From the cell containing the given text, extract its center point as [X, Y] coordinate. 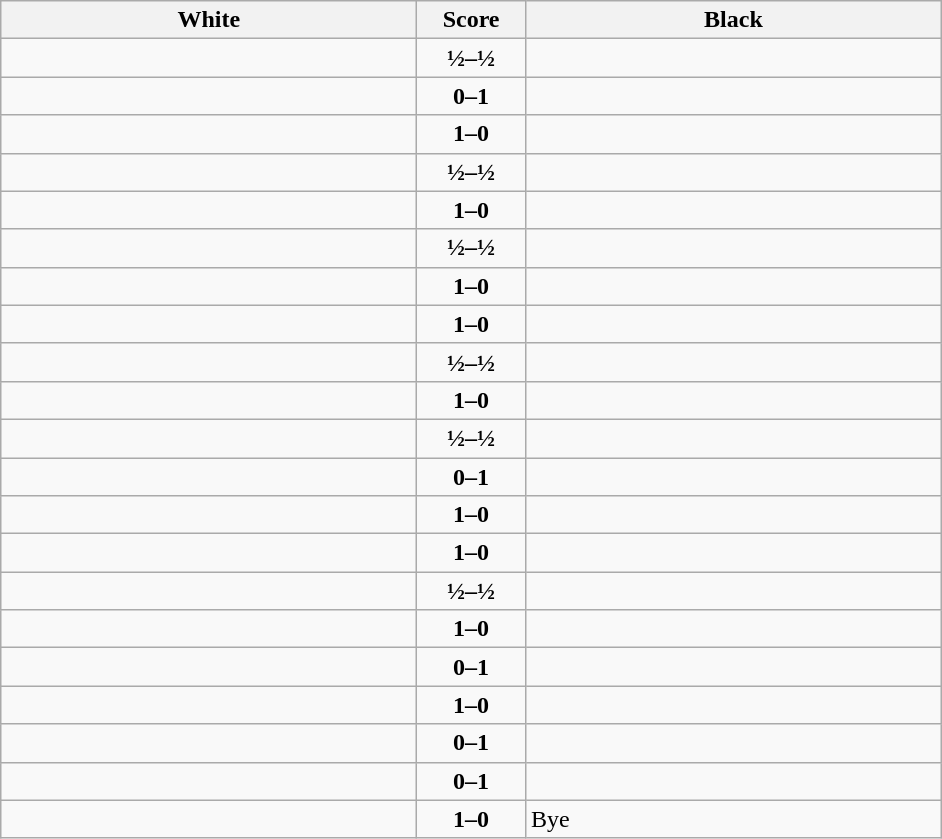
Bye [733, 819]
Black [733, 20]
Score [472, 20]
White [209, 20]
